Output the (x, y) coordinate of the center of the cell containing the given text.  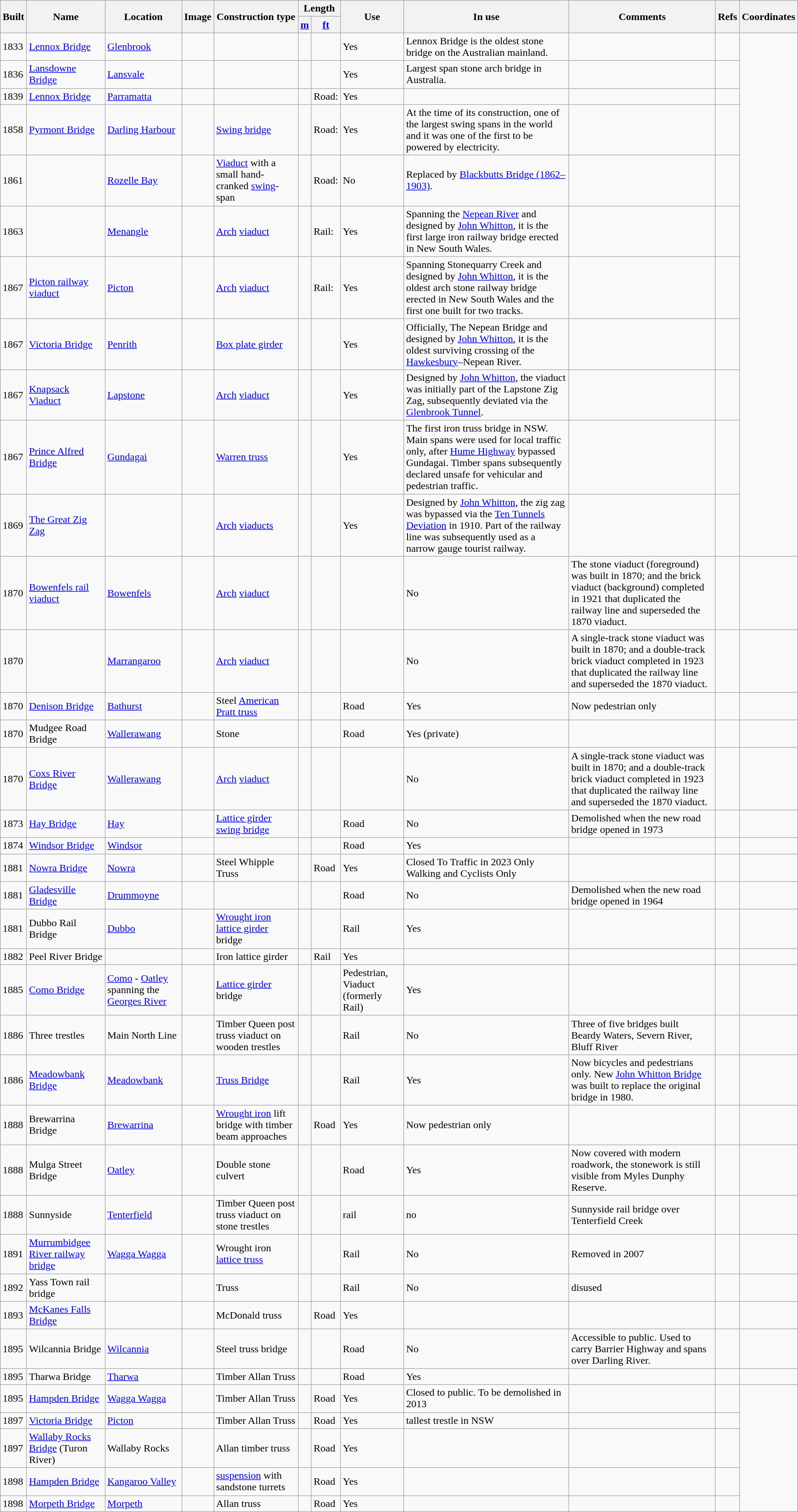
1893 (14, 1316)
Bowenfels rail viaduct (66, 593)
Arch viaducts (256, 525)
Closed to public. To be demolished in 2013 (486, 1398)
Peel River Bridge (66, 956)
Yass Town rail bridge (66, 1287)
tallest trestle in NSW (486, 1420)
Wrought iron lattice girder bridge (256, 929)
Three of five bridges builtBeardy Waters, Severn River, Bluff River (642, 1035)
Glenbrook (143, 47)
Designed by John Whitton, the viaduct was initially part of the Lapstone Zig Zag, subsequently deviated via the Glenbrook Tunnel. (486, 395)
Yes (private) (486, 734)
Brewarrina Bridge (66, 1125)
At the time of its construction, one of the largest swing spans in the world and it was one of the first to be powered by electricity. (486, 130)
no (486, 1215)
Coxs River Bridge (66, 779)
1873 (14, 824)
1833 (14, 47)
Accessible to public. Used to carry Barrier Highway and spans over Darling River. (642, 1349)
Timber Queen post truss viaduct on stone trestles (256, 1215)
Lansvale (143, 74)
Steel Whipple Truss (256, 867)
Timber Queen post truss viaduct on wooden trestles (256, 1035)
Use (372, 17)
ft (326, 25)
Built (14, 17)
In use (486, 17)
Iron lattice girder (256, 956)
Tharwa Bridge (66, 1377)
Dubbo (143, 929)
McKanes Falls Bridge (66, 1316)
The Great Zig Zag (66, 525)
1891 (14, 1254)
Double stone culvert (256, 1170)
Gladesville Bridge (66, 896)
Demolished when the new road bridge opened in 1964 (642, 896)
Warren truss (256, 457)
Main North Line (143, 1035)
Hay (143, 824)
Coordinates (769, 17)
Prince Alfred Bridge (66, 457)
Refs (727, 17)
Morpeth (143, 1503)
Lansdowne Bridge (66, 74)
Steel American Pratt truss (256, 706)
Kangaroo Valley (143, 1482)
McDonald truss (256, 1316)
Truss (256, 1287)
1858 (14, 130)
Knapsack Viaduct (66, 395)
Comments (642, 17)
1874 (14, 846)
Bowenfels (143, 593)
suspension with sandstone turrets (256, 1482)
Tenterfield (143, 1215)
Denison Bridge (66, 706)
1863 (14, 231)
Morpeth Bridge (66, 1503)
Windsor (143, 846)
Location (143, 17)
Box plate girder (256, 344)
Menangle (143, 231)
1892 (14, 1287)
Allan truss (256, 1503)
disused (642, 1287)
Wallaby Rocks (143, 1448)
Mudgee Road Bridge (66, 734)
1869 (14, 525)
Oatley (143, 1170)
Hay Bridge (66, 824)
1885 (14, 990)
Meadowbank Bridge (66, 1080)
Steel truss bridge (256, 1349)
Pedestrian, Viaduct (formerly Rail) (372, 990)
Sunnyside (66, 1215)
1839 (14, 96)
Construction type (256, 17)
Lattice girder bridge (256, 990)
Truss Bridge (256, 1080)
Officially, The Nepean Bridge and designed by John Whitton, it is the oldest surviving crossing of the Hawkesbury–Nepean River. (486, 344)
rail (372, 1215)
Nowra (143, 867)
Pyrmont Bridge (66, 130)
Murrumbidgee River railway bridge (66, 1254)
Dubbo Rail Bridge (66, 929)
Largest span stone arch bridge in Australia. (486, 74)
1882 (14, 956)
1836 (14, 74)
Picton railway viaduct (66, 288)
Now covered with modern roadwork, the stonework is still visible from Myles Dunphy Reserve. (642, 1170)
Penrith (143, 344)
Sunnyside rail bridge over Tenterfield Creek (642, 1215)
Wallaby Rocks Bridge (Turon River) (66, 1448)
Darling Harbour (143, 130)
Viaduct with a small hand-cranked swing-span (256, 181)
Parramatta (143, 96)
Marrangaroo (143, 661)
Now bicycles and pedestrians only. New John Whitton Bridge was built to replace the original bridge in 1980. (642, 1080)
Rozelle Bay (143, 181)
Como - Oatley spanning the Georges River (143, 990)
1861 (14, 181)
Removed in 2007 (642, 1254)
Stone (256, 734)
Lapstone (143, 395)
Spanning the Nepean River and designed by John Whitton, it is the first large iron railway bridge erected in New South Wales. (486, 231)
Replaced by Blackbutts Bridge (1862–1903). (486, 181)
Name (66, 17)
Meadowbank (143, 1080)
Bathurst (143, 706)
Drummoyne (143, 896)
Three trestles (66, 1035)
Swing bridge (256, 130)
Gundagai (143, 457)
Image (198, 17)
Brewarrina (143, 1125)
Como Bridge (66, 990)
Demolished when the new road bridge opened in 1973 (642, 824)
Wrought iron lift bridge with timber beam approaches (256, 1125)
Lennox Bridge is the oldest stone bridge on the Australian mainland. (486, 47)
Closed To Traffic in 2023 Only Walking and Cyclists Only (486, 867)
Wilcannia Bridge (66, 1349)
Allan timber truss (256, 1448)
Length (319, 9)
Lattice girder swing bridge (256, 824)
Tharwa (143, 1377)
Nowra Bridge (66, 867)
m (304, 25)
Wrought iron lattice truss (256, 1254)
Windsor Bridge (66, 846)
Wilcannia (143, 1349)
Mulga Street Bridge (66, 1170)
